Extract the (X, Y) coordinate from the center of the cell holding the provided text.  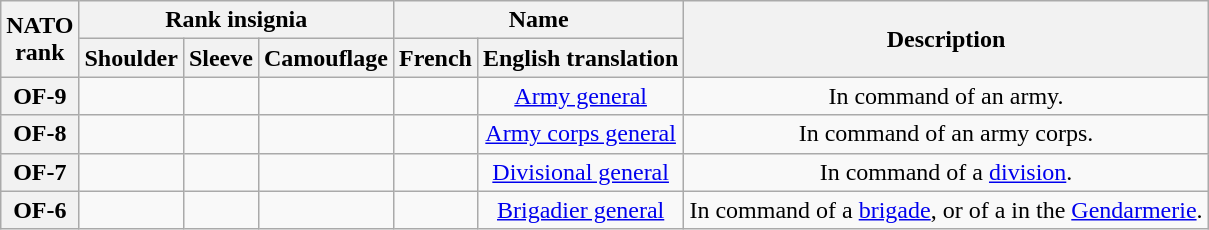
In command of an army. (946, 96)
French (435, 58)
Army general (580, 96)
In command of a brigade, or of a in the Gendarmerie. (946, 210)
Rank insignia (236, 20)
In command of an army corps. (946, 134)
Shoulder (131, 58)
Divisional general (580, 172)
Sleeve (220, 58)
Army corps general (580, 134)
OF-6 (40, 210)
Camouflage (326, 58)
Brigadier general (580, 210)
Description (946, 39)
OF-8 (40, 134)
NATOrank (40, 39)
OF-7 (40, 172)
OF-9 (40, 96)
English translation (580, 58)
Name (538, 20)
In command of a division. (946, 172)
